Return the [X, Y] coordinate for the center point of the cell that contains the specified text.  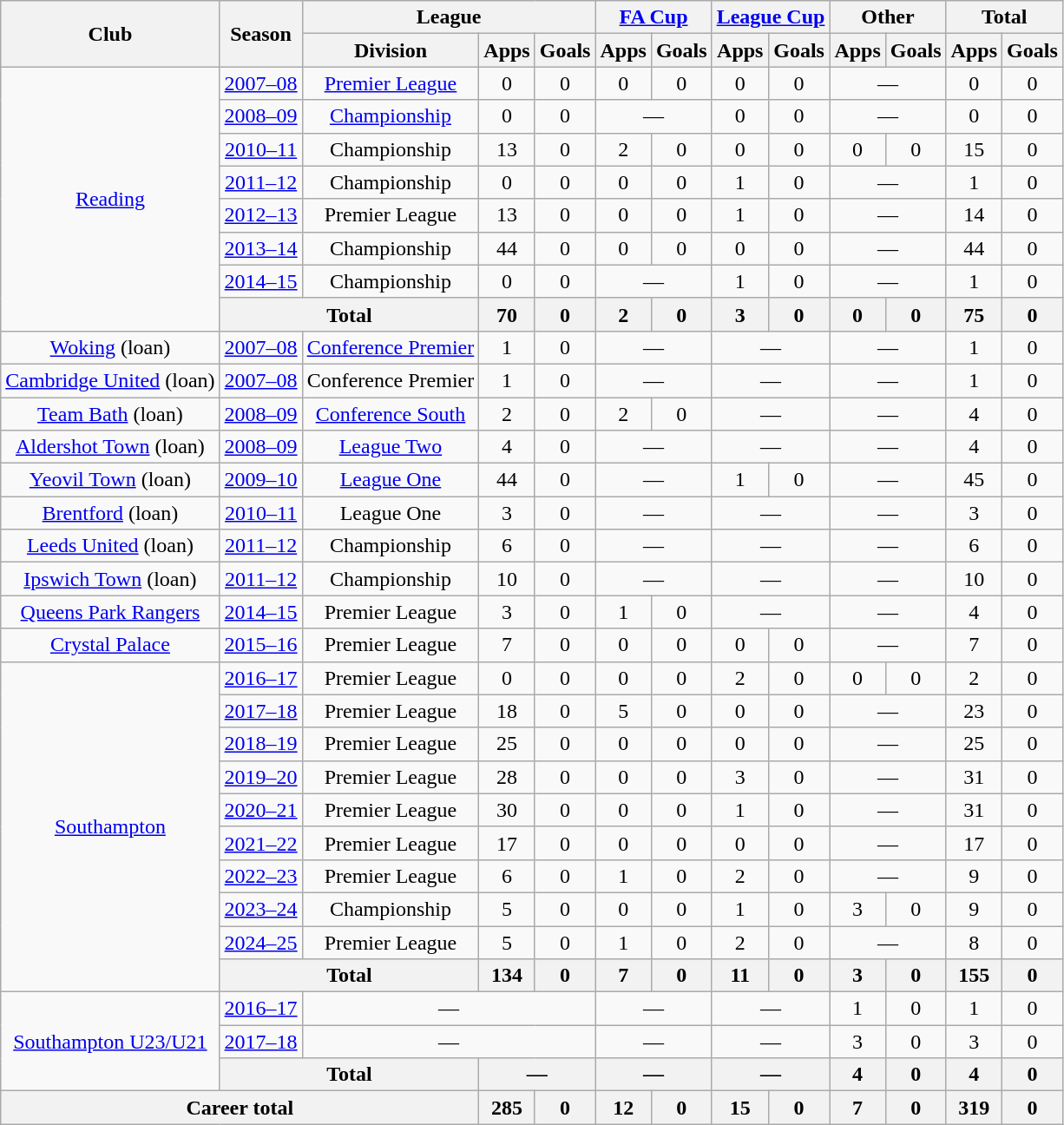
18 [507, 711]
Brentford (loan) [110, 513]
45 [974, 480]
2019–20 [260, 777]
League Two [391, 447]
Team Bath (loan) [110, 414]
Queens Park Rangers [110, 612]
Career total [240, 1108]
2020–21 [260, 810]
2013–14 [260, 248]
2015–16 [260, 645]
Conference South [391, 414]
2021–22 [260, 843]
Yeovil Town (loan) [110, 480]
2018–19 [260, 744]
Season [260, 34]
Southampton U23/U21 [110, 1042]
FA Cup [654, 17]
Aldershot Town (loan) [110, 447]
Leeds United (loan) [110, 546]
134 [507, 976]
Southampton [110, 826]
12 [623, 1108]
2012–13 [260, 215]
8 [974, 942]
Club [110, 34]
28 [507, 777]
Cambridge United (loan) [110, 380]
Division [391, 50]
Ipswich Town (loan) [110, 579]
319 [974, 1108]
2009–10 [260, 480]
11 [739, 976]
League Cup [771, 17]
Other [888, 17]
155 [974, 976]
285 [507, 1108]
75 [974, 314]
Woking (loan) [110, 347]
2023–24 [260, 909]
70 [507, 314]
League [449, 17]
Reading [110, 199]
14 [974, 215]
2024–25 [260, 942]
30 [507, 810]
Crystal Palace [110, 645]
23 [974, 711]
2022–23 [260, 876]
